Search for the cell housing the specified text and yield its (X, Y) center coordinate. 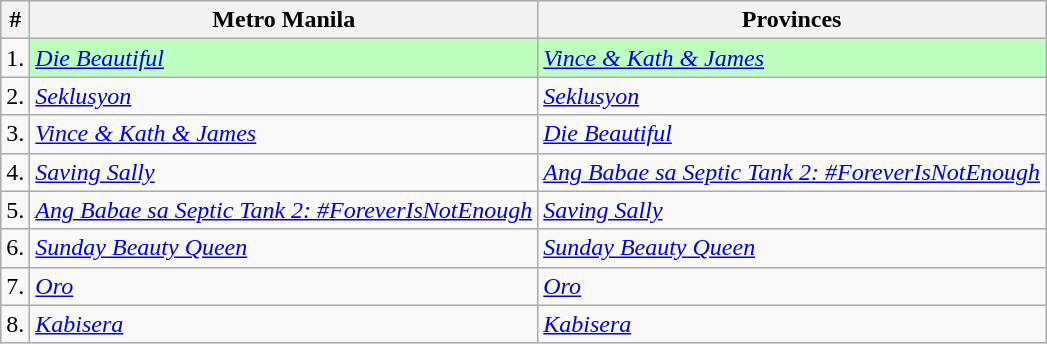
# (16, 20)
Metro Manila (284, 20)
3. (16, 134)
4. (16, 172)
5. (16, 210)
8. (16, 324)
2. (16, 96)
1. (16, 58)
7. (16, 286)
6. (16, 248)
Provinces (792, 20)
